Output the (X, Y) coordinate of the center of the cell containing the given text.  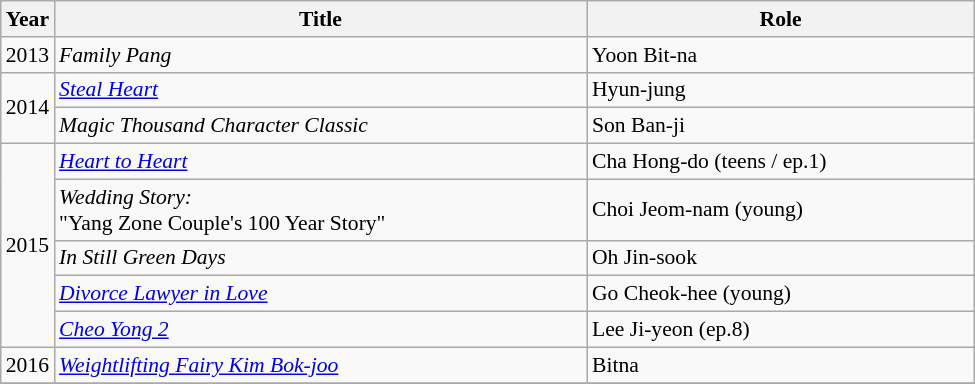
2014 (28, 108)
Yoon Bit-na (780, 55)
Heart to Heart (320, 162)
Divorce Lawyer in Love (320, 294)
Go Cheok-hee (young) (780, 294)
Hyun-jung (780, 90)
Steal Heart (320, 90)
Son Ban-ji (780, 126)
Bitna (780, 365)
Cha Hong-do (teens / ep.1) (780, 162)
Title (320, 19)
Oh Jin-sook (780, 258)
Magic Thousand Character Classic (320, 126)
Year (28, 19)
Weightlifting Fairy Kim Bok-joo (320, 365)
Role (780, 19)
2015 (28, 246)
Family Pang (320, 55)
Choi Jeom-nam (young) (780, 210)
2013 (28, 55)
In Still Green Days (320, 258)
2016 (28, 365)
Cheo Yong 2 (320, 330)
Wedding Story:"Yang Zone Couple's 100 Year Story" (320, 210)
Lee Ji-yeon (ep.8) (780, 330)
